Detect which cell encompasses the target text, then output its [X, Y] center coordinate. 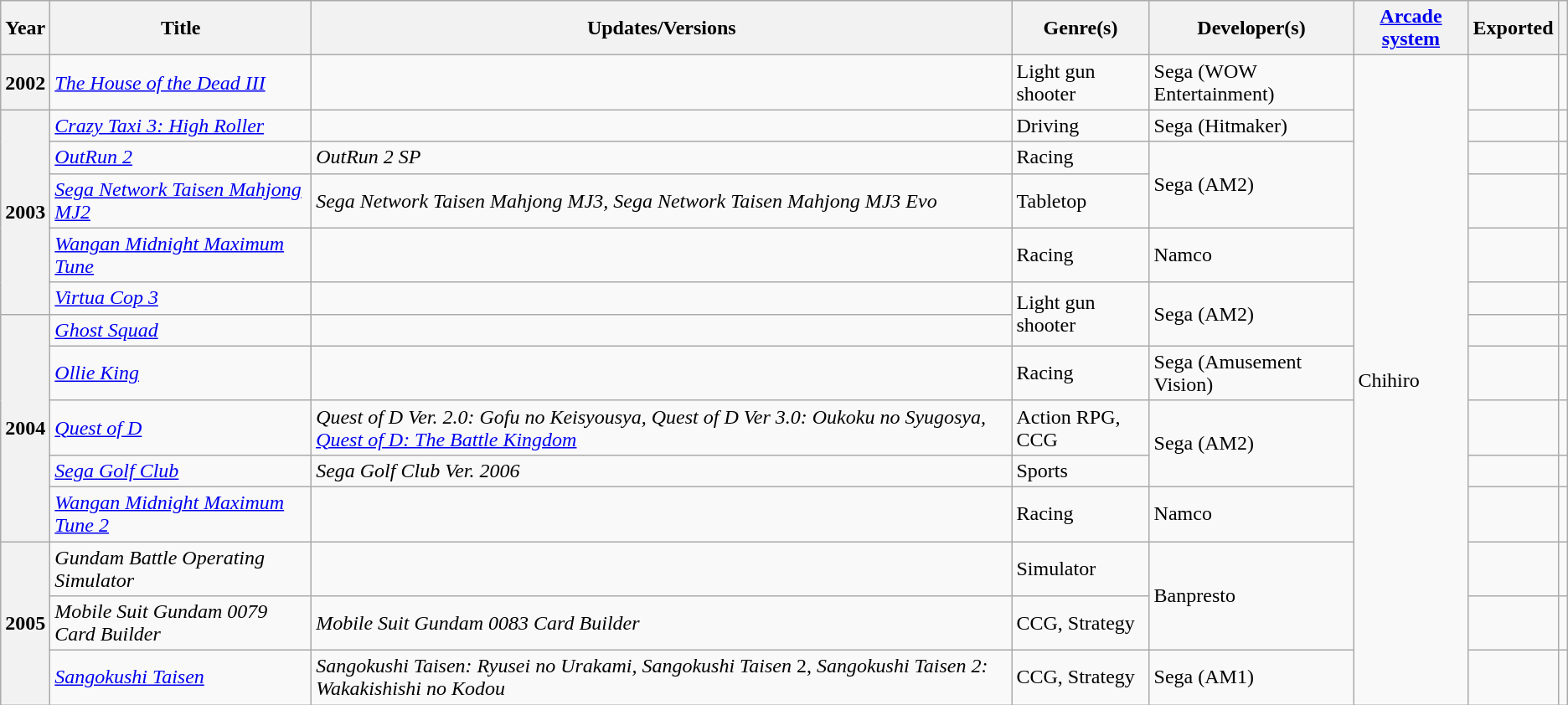
2003 [25, 212]
Mobile Suit Gundam 0079 Card Builder [181, 623]
Arcade system [1411, 28]
Action RPG, CCG [1081, 427]
Sega Network Taisen Mahjong MJ2 [181, 201]
Wangan Midnight Maximum Tune [181, 255]
Sega Golf Club [181, 471]
2002 [25, 82]
Driving [1081, 126]
Title [181, 28]
Gundam Battle Operating Simulator [181, 568]
Mobile Suit Gundam 0083 Card Builder [662, 623]
2005 [25, 623]
OutRun 2 [181, 157]
2004 [25, 427]
Wangan Midnight Maximum Tune 2 [181, 514]
Ghost Squad [181, 330]
Ollie King [181, 373]
Sega (AM1) [1251, 678]
Chihiro [1411, 380]
Sega (WOW Entertainment) [1251, 82]
Simulator [1081, 568]
Tabletop [1081, 201]
The House of the Dead III [181, 82]
Quest of D [181, 427]
Sangokushi Taisen: Ryusei no Urakami, Sangokushi Taisen 2, Sangokushi Taisen 2: Wakakishishi no Kodou [662, 678]
Quest of D Ver. 2.0: Gofu no Keisyousya, Quest of D Ver 3.0: Oukoku no Syugosya, Quest of D: The Battle Kingdom [662, 427]
Banpresto [1251, 595]
Crazy Taxi 3: High Roller [181, 126]
Sega (Hitmaker) [1251, 126]
Developer(s) [1251, 28]
Sangokushi Taisen [181, 678]
OutRun 2 SP [662, 157]
Genre(s) [1081, 28]
Year [25, 28]
Sega Network Taisen Mahjong MJ3, Sega Network Taisen Mahjong MJ3 Evo [662, 201]
Virtua Cop 3 [181, 298]
Exported [1513, 28]
Sega (Amusement Vision) [1251, 373]
Sega Golf Club Ver. 2006 [662, 471]
Updates/Versions [662, 28]
Sports [1081, 471]
